Pinpoint the cell where the given text exists, returning its [x, y] midpoint coordinate. 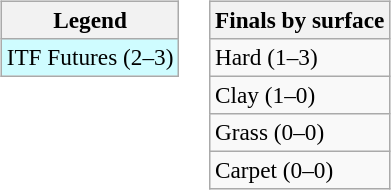
Hard (1–3) [300, 57]
ITF Futures (2–3) [90, 57]
Clay (1–0) [300, 95]
Finals by surface [300, 20]
Carpet (0–0) [300, 171]
Grass (0–0) [300, 133]
Legend [90, 20]
